For the text-containing cell, return its midpoint in (x, y) coordinate format. 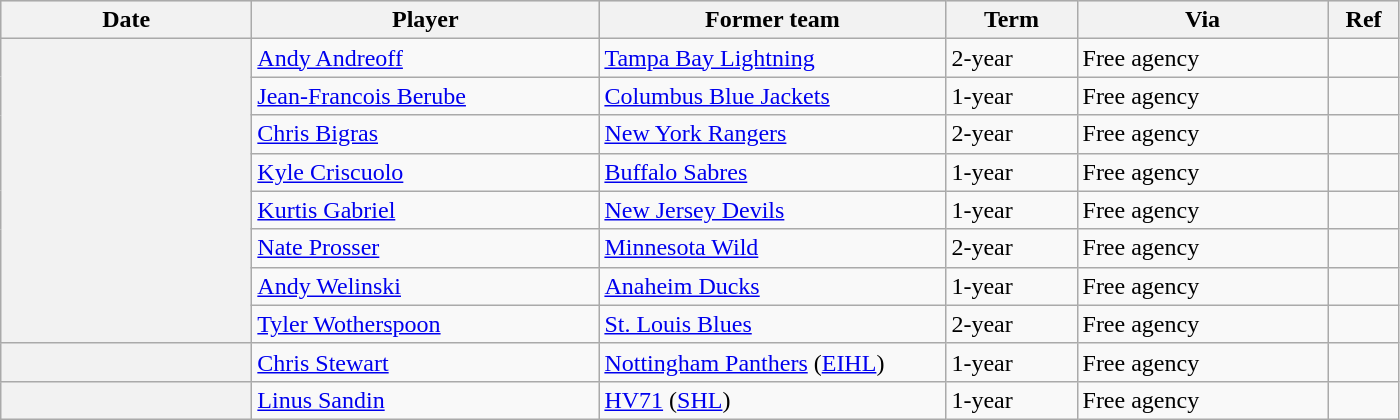
Nottingham Panthers (EIHL) (772, 362)
Jean-Francois Berube (426, 96)
Former team (772, 20)
Chris Stewart (426, 362)
Andy Andreoff (426, 58)
Date (126, 20)
Tampa Bay Lightning (772, 58)
Andy Welinski (426, 286)
Kurtis Gabriel (426, 210)
Columbus Blue Jackets (772, 96)
Term (1012, 20)
Linus Sandin (426, 400)
Minnesota Wild (772, 248)
Player (426, 20)
Tyler Wotherspoon (426, 324)
Via (1202, 20)
New Jersey Devils (772, 210)
Anaheim Ducks (772, 286)
Nate Prosser (426, 248)
HV71 (SHL) (772, 400)
Kyle Criscuolo (426, 172)
St. Louis Blues (772, 324)
Buffalo Sabres (772, 172)
New York Rangers (772, 134)
Chris Bigras (426, 134)
Ref (1364, 20)
